Extract the [X, Y] coordinate from the center of the cell holding the provided text.  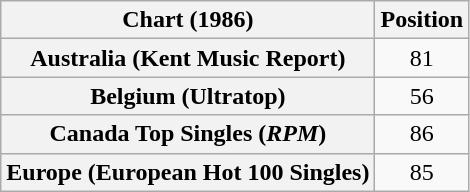
Europe (European Hot 100 Singles) [188, 172]
Australia (Kent Music Report) [188, 58]
85 [422, 172]
Belgium (Ultratop) [188, 96]
81 [422, 58]
Chart (1986) [188, 20]
56 [422, 96]
86 [422, 134]
Canada Top Singles (RPM) [188, 134]
Position [422, 20]
